Output the [x, y] coordinate of the center of the cell containing the given text.  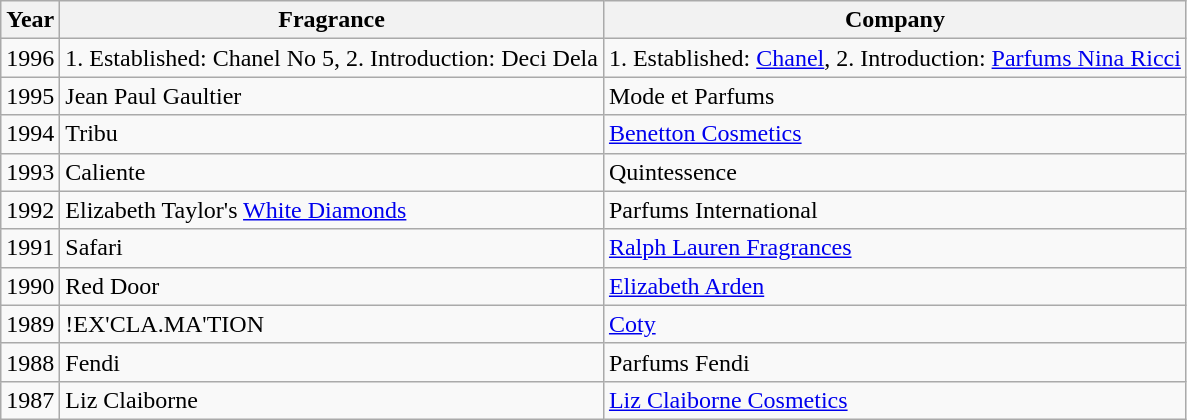
Year [30, 20]
Fendi [332, 362]
1994 [30, 134]
1996 [30, 58]
Company [894, 20]
1. Established: Chanel No 5, 2. Introduction: Deci Dela [332, 58]
Ralph Lauren Fragrances [894, 248]
Tribu [332, 134]
1992 [30, 210]
Jean Paul Gaultier [332, 96]
Fragrance [332, 20]
Parfums International [894, 210]
Red Door [332, 286]
1991 [30, 248]
1987 [30, 400]
Benetton Cosmetics [894, 134]
Caliente [332, 172]
Mode et Parfums [894, 96]
1. Established: Chanel, 2. Introduction: Parfums Nina Ricci [894, 58]
1989 [30, 324]
1988 [30, 362]
Liz Claiborne Cosmetics [894, 400]
Quintessence [894, 172]
Coty [894, 324]
Safari [332, 248]
Parfums Fendi [894, 362]
1995 [30, 96]
Liz Claiborne [332, 400]
1993 [30, 172]
Elizabeth Arden [894, 286]
1990 [30, 286]
!EX'CLA.MA'TION [332, 324]
Elizabeth Taylor's White Diamonds [332, 210]
